Scan for the cell matching the given text and deliver its (X, Y) coordinate at center. 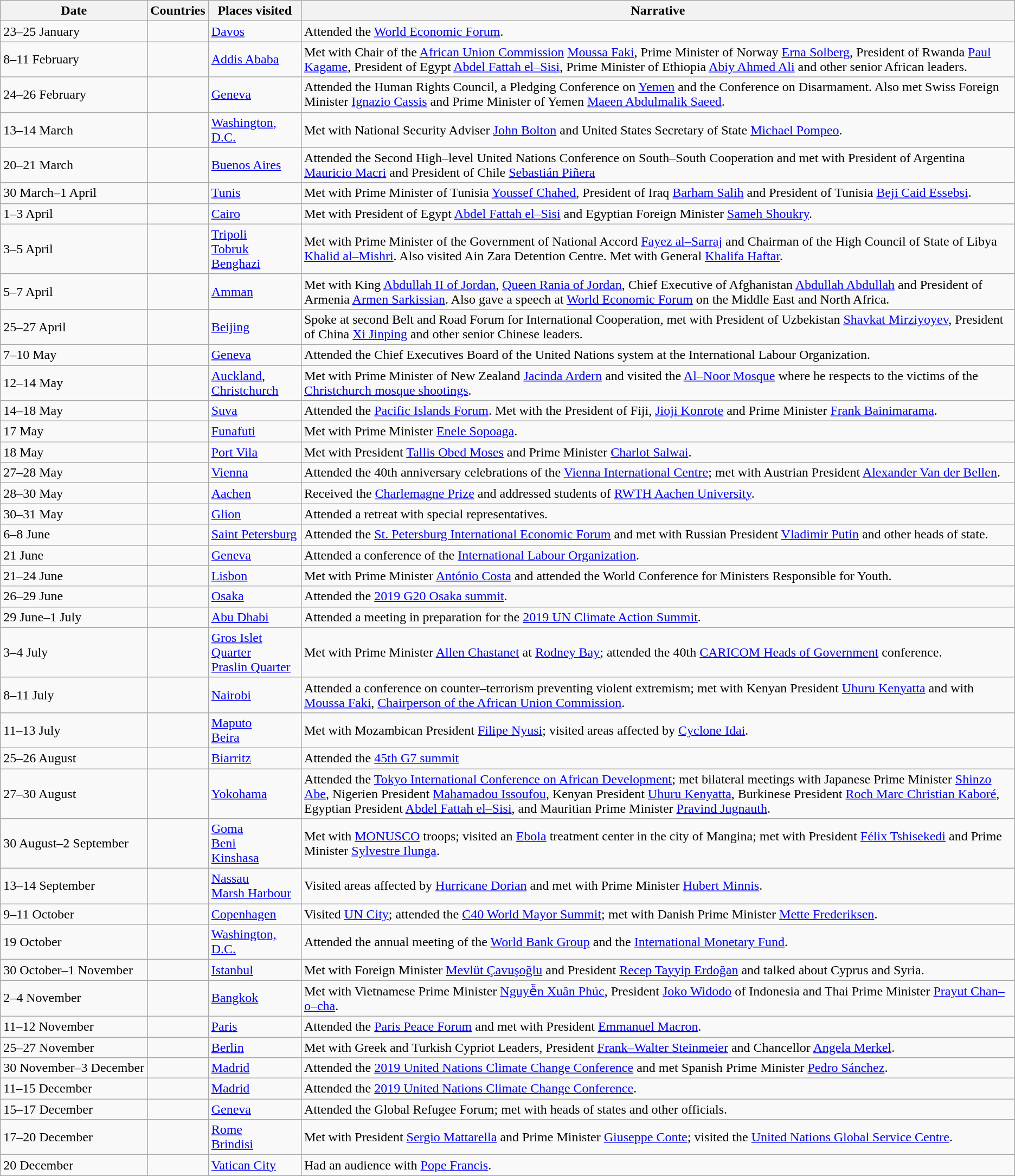
Attended the 2019 United Nations Climate Change Conference and met Spanish Prime Minister Pedro Sánchez. (658, 1068)
Attended the Paris Peace Forum and met with President Emmanuel Macron. (658, 1026)
Met with Prime Minister António Costa and attended the World Conference for Ministers Responsible for Youth. (658, 576)
Cairo (255, 214)
Met with Foreign Minister Mevlüt Çavuşoğlu and President Recep Tayyip Erdoğan and talked about Cyprus and Syria. (658, 970)
Gros Islet QuarterPraslin Quarter (255, 652)
Istanbul (255, 970)
Saint Petersburg (255, 535)
Met with President Sergio Mattarella and Prime Minister Giuseppe Conte; visited the United Nations Global Service Centre. (658, 1138)
Attended a retreat with special representatives. (658, 514)
Met with Vietnamese Prime Minister Nguyễn Xuân Phúc, President Joko Widodo of Indonesia and Thai Prime Minister Prayut Chan–o–cha. (658, 999)
28–30 May (74, 493)
8–11 July (74, 695)
Attended the annual meeting of the World Bank Group and the International Monetary Fund. (658, 942)
Abu Dhabi (255, 617)
27–28 May (74, 473)
Port Vila (255, 452)
Funafuti (255, 432)
30 August–2 September (74, 844)
Nairobi (255, 695)
Attended the World Economic Forum. (658, 31)
14–18 May (74, 411)
25–26 August (74, 758)
3–4 July (74, 652)
26–29 June (74, 596)
5–7 April (74, 292)
30 November–3 December (74, 1068)
Narrative (658, 11)
Met with Mozambican President Filipe Nyusi; visited areas affected by Cyclone Idai. (658, 730)
Met with Prime Minister Allen Chastanet at Rodney Bay; attended the 40th CARICOM Heads of Government conference. (658, 652)
Visited UN City; attended the C40 World Mayor Summit; met with Danish Prime Minister Mette Frederiksen. (658, 914)
Had an audience with Pope Francis. (658, 1165)
Attended the 45th G7 summit (658, 758)
Attended the Global Refugee Forum; met with heads of states and other officials. (658, 1109)
17 May (74, 432)
Auckland, Christchurch (255, 383)
Vienna (255, 473)
17–20 December (74, 1138)
Met with Prime Minister of Tunisia Youssef Chahed, President of Iraq Barham Salih and President of Tunisia Beji Caid Essebsi. (658, 193)
7–10 May (74, 355)
Berlin (255, 1047)
Visited areas affected by Hurricane Dorian and met with Prime Minister Hubert Minnis. (658, 886)
Buenos Aires (255, 165)
TripoliTobrukBenghazi (255, 249)
20 December (74, 1165)
6–8 June (74, 535)
Yokohama (255, 794)
24–26 February (74, 94)
Paris (255, 1026)
GomaBeniKinshasa (255, 844)
RomeBrindisi (255, 1138)
25–27 April (74, 326)
29 June–1 July (74, 617)
Countries (178, 11)
11–12 November (74, 1026)
Tunis (255, 193)
13–14 September (74, 886)
NassauMarsh Harbour (255, 886)
21–24 June (74, 576)
Attended the St. Petersburg International Economic Forum and met with Russian President Vladimir Putin and other heads of state. (658, 535)
Biarritz (255, 758)
Met with National Security Adviser John Bolton and United States Secretary of State Michael Pompeo. (658, 130)
25–27 November (74, 1047)
Davos (255, 31)
30 October–1 November (74, 970)
Attended a meeting in preparation for the 2019 UN Climate Action Summit. (658, 617)
12–14 May (74, 383)
18 May (74, 452)
Attended the 40th anniversary celebrations of the Vienna International Centre; met with Austrian President Alexander Van der Bellen. (658, 473)
Met with President Tallis Obed Moses and Prime Minister Charlot Salwai. (658, 452)
Received the Charlemagne Prize and addressed students of RWTH Aachen University. (658, 493)
Beijing (255, 326)
13–14 March (74, 130)
30–31 May (74, 514)
20–21 March (74, 165)
Lisbon (255, 576)
Attended the 2019 G20 Osaka summit. (658, 596)
Copenhagen (255, 914)
19 October (74, 942)
Met with President of Egypt Abdel Fattah el–Sisi and Egyptian Foreign Minister Sameh Shoukry. (658, 214)
Places visited (255, 11)
Date (74, 11)
Attended the Chief Executives Board of the United Nations system at the International Labour Organization. (658, 355)
11–15 December (74, 1089)
Met with Prime Minister Enele Sopoaga. (658, 432)
3–5 April (74, 249)
Bangkok (255, 999)
9–11 October (74, 914)
2–4 November (74, 999)
Glion (255, 514)
Aachen (255, 493)
Met with Greek and Turkish Cypriot Leaders, President Frank–Walter Steinmeier and Chancellor Angela Merkel. (658, 1047)
23–25 January (74, 31)
11–13 July (74, 730)
8–11 February (74, 60)
30 March–1 April (74, 193)
MaputoBeira (255, 730)
Amman (255, 292)
Suva (255, 411)
Vatican City (255, 1165)
Attended a conference of the International Labour Organization. (658, 555)
27–30 August (74, 794)
Osaka (255, 596)
Attended the Pacific Islands Forum. Met with the President of Fiji, Jioji Konrote and Prime Minister Frank Bainimarama. (658, 411)
21 June (74, 555)
Addis Ababa (255, 60)
15–17 December (74, 1109)
1–3 April (74, 214)
Attended the 2019 United Nations Climate Change Conference. (658, 1089)
